Output the [x, y] coordinate of the center of the cell containing the given text.  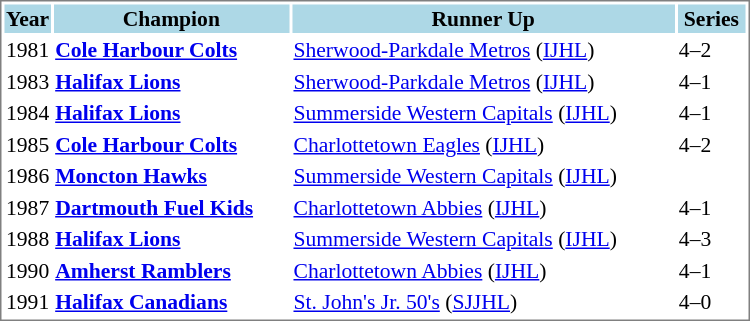
4–0 [711, 302]
1987 [27, 208]
Series [711, 18]
Runner Up [483, 18]
1991 [27, 302]
1984 [27, 113]
4–3 [711, 239]
Champion [172, 18]
1986 [27, 176]
1988 [27, 239]
Moncton Hawks [172, 176]
1990 [27, 270]
Charlottetown Eagles (IJHL) [483, 144]
Halifax Canadians [172, 302]
1983 [27, 82]
Year [27, 18]
1981 [27, 50]
1985 [27, 144]
Amherst Ramblers [172, 270]
St. John's Jr. 50's (SJJHL) [483, 302]
Dartmouth Fuel Kids [172, 208]
